Search for the cell housing the specified text and yield its (x, y) center coordinate. 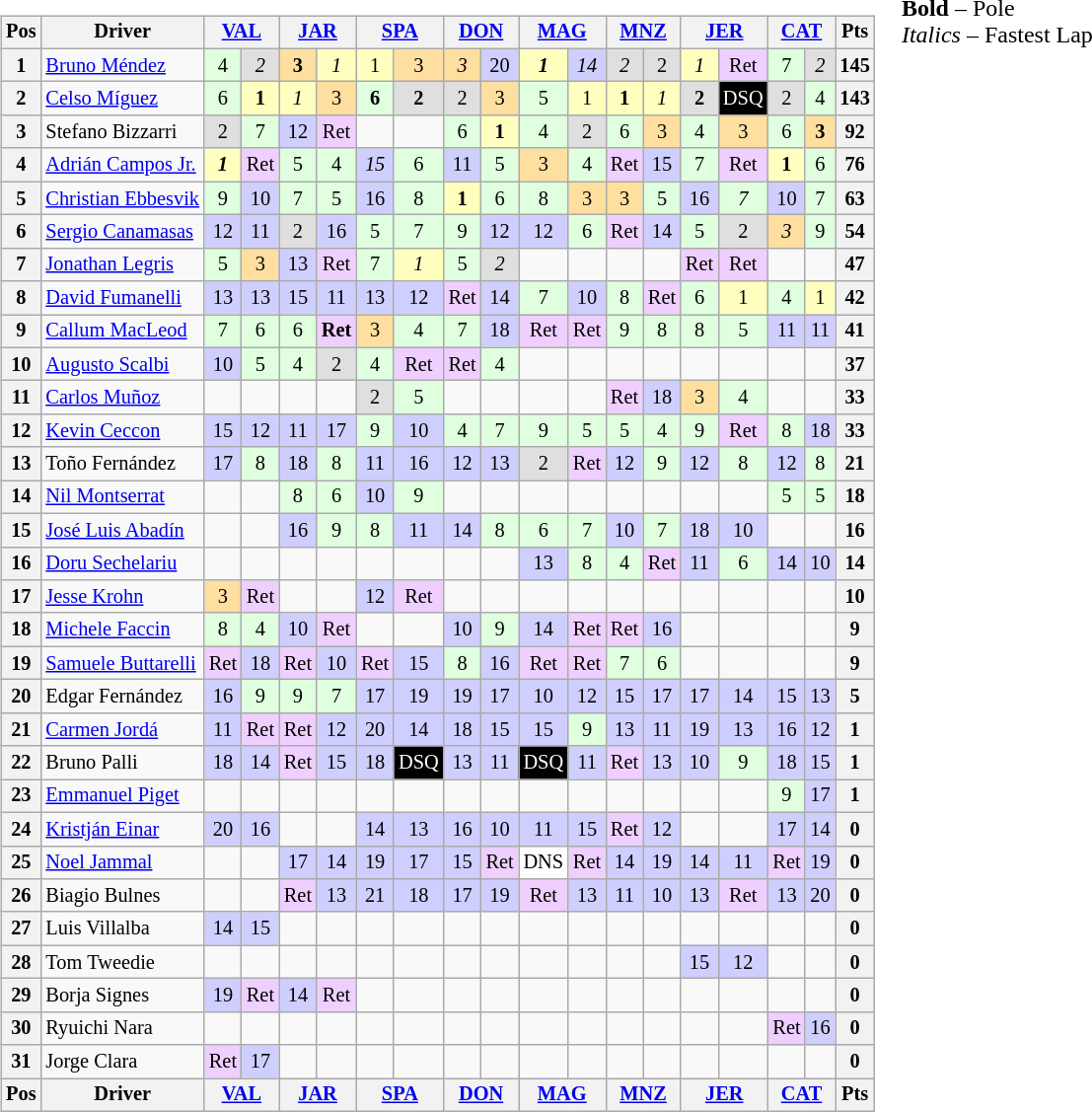
Michele Faccin (122, 630)
Bruno Palli (122, 763)
Celso Míguez (122, 99)
Jesse Krohn (122, 597)
Tom Tweedie (122, 962)
31 (21, 1062)
26 (21, 896)
Noel Jammal (122, 862)
José Luis Abadín (122, 530)
Sergio Canamasas (122, 232)
Borja Signes (122, 996)
76 (854, 165)
47 (854, 264)
DNS (544, 862)
41 (854, 332)
24 (21, 829)
Augusto Scalbi (122, 364)
Adrián Campos Jr. (122, 165)
28 (21, 962)
54 (854, 232)
Jorge Clara (122, 1062)
Christian Ebbesvik (122, 198)
Biagio Bulnes (122, 896)
Ryuichi Nara (122, 1028)
145 (854, 65)
63 (854, 198)
Stefano Bizzarri (122, 132)
Callum MacLeod (122, 332)
Jonathan Legris (122, 264)
92 (854, 132)
42 (854, 298)
Bruno Méndez (122, 65)
143 (854, 99)
37 (854, 364)
Samuele Buttarelli (122, 663)
Doru Sechelariu (122, 563)
David Fumanelli (122, 298)
29 (21, 996)
Kristján Einar (122, 829)
Kevin Ceccon (122, 431)
Luis Villalba (122, 928)
Nil Montserrat (122, 497)
25 (21, 862)
Carlos Muñoz (122, 398)
27 (21, 928)
23 (21, 796)
22 (21, 763)
Edgar Fernández (122, 697)
Toño Fernández (122, 464)
Carmen Jordá (122, 729)
30 (21, 1028)
Emmanuel Piget (122, 796)
